Search for the cell housing the specified text and yield its [x, y] center coordinate. 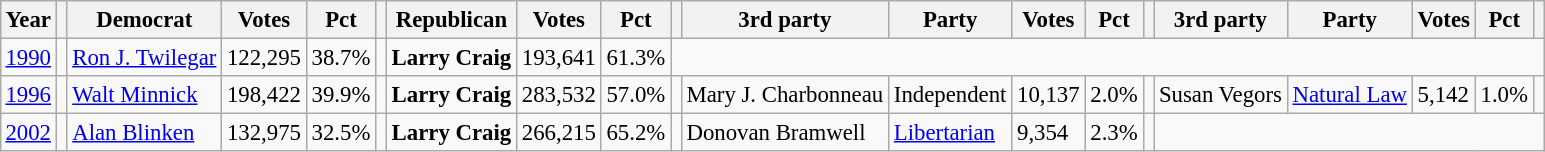
Susan Vegors [1221, 95]
65.2% [636, 133]
Mary J. Charbonneau [784, 95]
Donovan Bramwell [784, 133]
1996 [28, 95]
122,295 [264, 57]
2002 [28, 133]
Democrat [144, 20]
9,354 [1048, 133]
1.0% [1504, 95]
Libertarian [950, 133]
57.0% [636, 95]
Year [28, 20]
38.7% [340, 57]
61.3% [636, 57]
Walt Minnick [144, 95]
Independent [950, 95]
Alan Blinken [144, 133]
193,641 [558, 57]
32.5% [340, 133]
1990 [28, 57]
5,142 [1444, 95]
Ron J. Twilegar [144, 57]
266,215 [558, 133]
198,422 [264, 95]
132,975 [264, 133]
39.9% [340, 95]
2.3% [1114, 133]
Natural Law [1350, 95]
2.0% [1114, 95]
283,532 [558, 95]
Republican [451, 20]
10,137 [1048, 95]
